Output the [x, y] coordinate of the center of the cell containing the given text.  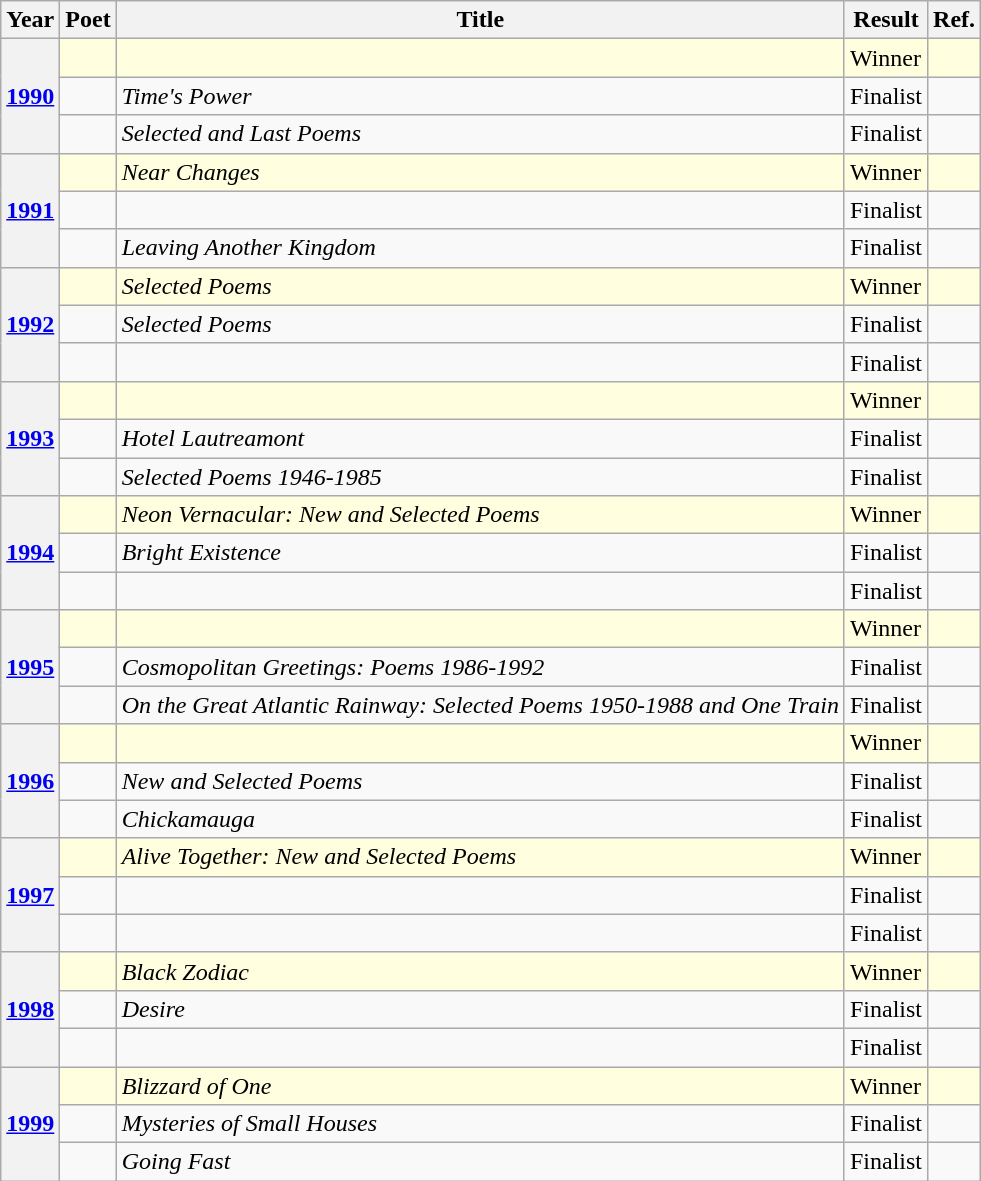
Result [886, 20]
Mysteries of Small Houses [480, 1124]
Cosmopolitan Greetings: Poems 1986-1992 [480, 667]
Selected Poems 1946-1985 [480, 477]
Time's Power [480, 96]
1994 [30, 553]
1992 [30, 324]
Hotel Lautreamont [480, 438]
1990 [30, 96]
Ref. [954, 20]
Bright Existence [480, 553]
Poet [88, 20]
1997 [30, 895]
Black Zodiac [480, 971]
Neon Vernacular: New and Selected Poems [480, 515]
Desire [480, 1009]
Chickamauga [480, 819]
Going Fast [480, 1162]
1995 [30, 667]
Near Changes [480, 172]
Alive Together: New and Selected Poems [480, 857]
Blizzard of One [480, 1085]
On the Great Atlantic Rainway: Selected Poems 1950-1988 and One Train [480, 705]
Title [480, 20]
Year [30, 20]
1999 [30, 1123]
1991 [30, 210]
New and Selected Poems [480, 781]
Leaving Another Kingdom [480, 248]
1993 [30, 438]
1996 [30, 781]
1998 [30, 1009]
Selected and Last Poems [480, 134]
